Return the [X, Y] coordinate for the center point of the cell that contains the specified text.  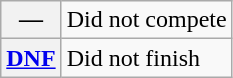
Did not compete [146, 20]
DNF [31, 58]
— [31, 20]
Did not finish [146, 58]
